Determine the [X, Y] coordinate at the center of the cell enclosing the given text.  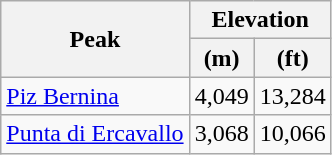
10,066 [292, 134]
Punta di Ercavallo [95, 134]
(ft) [292, 58]
(m) [222, 58]
13,284 [292, 96]
Peak [95, 39]
3,068 [222, 134]
Piz Bernina [95, 96]
Elevation [260, 20]
4,049 [222, 96]
